Locate the cell with the specified text and output its (x, y) center coordinate. 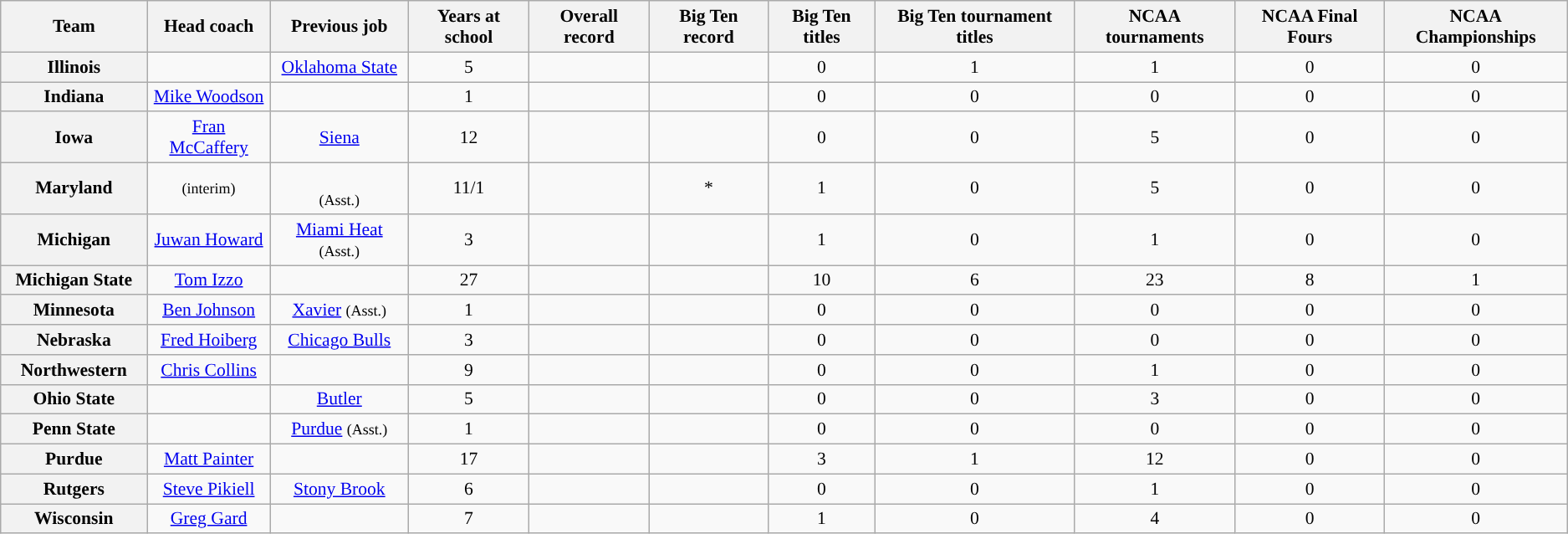
Matt Painter (209, 460)
Overall record (589, 27)
Siena (340, 137)
NCAA Championships (1476, 27)
Oklahoma State (340, 67)
Illinois (74, 67)
Greg Gard (209, 519)
Head coach (209, 27)
Years at school (468, 27)
27 (468, 280)
Chris Collins (209, 370)
Steve Pikiell (209, 489)
Wisconsin (74, 519)
10 (821, 280)
Penn State (74, 429)
Juwan Howard (209, 239)
Big Ten titles (821, 27)
Northwestern (74, 370)
* (709, 189)
Purdue (Asst.) (340, 429)
Big Ten tournament titles (975, 27)
Previous job (340, 27)
Butler (340, 399)
Big Ten record (709, 27)
17 (468, 460)
(Asst.) (340, 189)
9 (468, 370)
Team (74, 27)
Minnesota (74, 311)
Miami Heat (Asst.) (340, 239)
Fran McCaffery (209, 137)
4 (1154, 519)
Mike Woodson (209, 97)
NCAA Final Fours (1310, 27)
Michigan (74, 239)
Tom Izzo (209, 280)
Indiana (74, 97)
Xavier (Asst.) (340, 311)
Michigan State (74, 280)
Nebraska (74, 340)
Fred Hoiberg (209, 340)
Purdue (74, 460)
23 (1154, 280)
7 (468, 519)
Rutgers (74, 489)
Ben Johnson (209, 311)
11/1 (468, 189)
Chicago Bulls (340, 340)
8 (1310, 280)
Iowa (74, 137)
(interim) (209, 189)
Stony Brook (340, 489)
Maryland (74, 189)
Ohio State (74, 399)
NCAA tournaments (1154, 27)
